Pinpoint the cell where the given text exists, returning its [X, Y] midpoint coordinate. 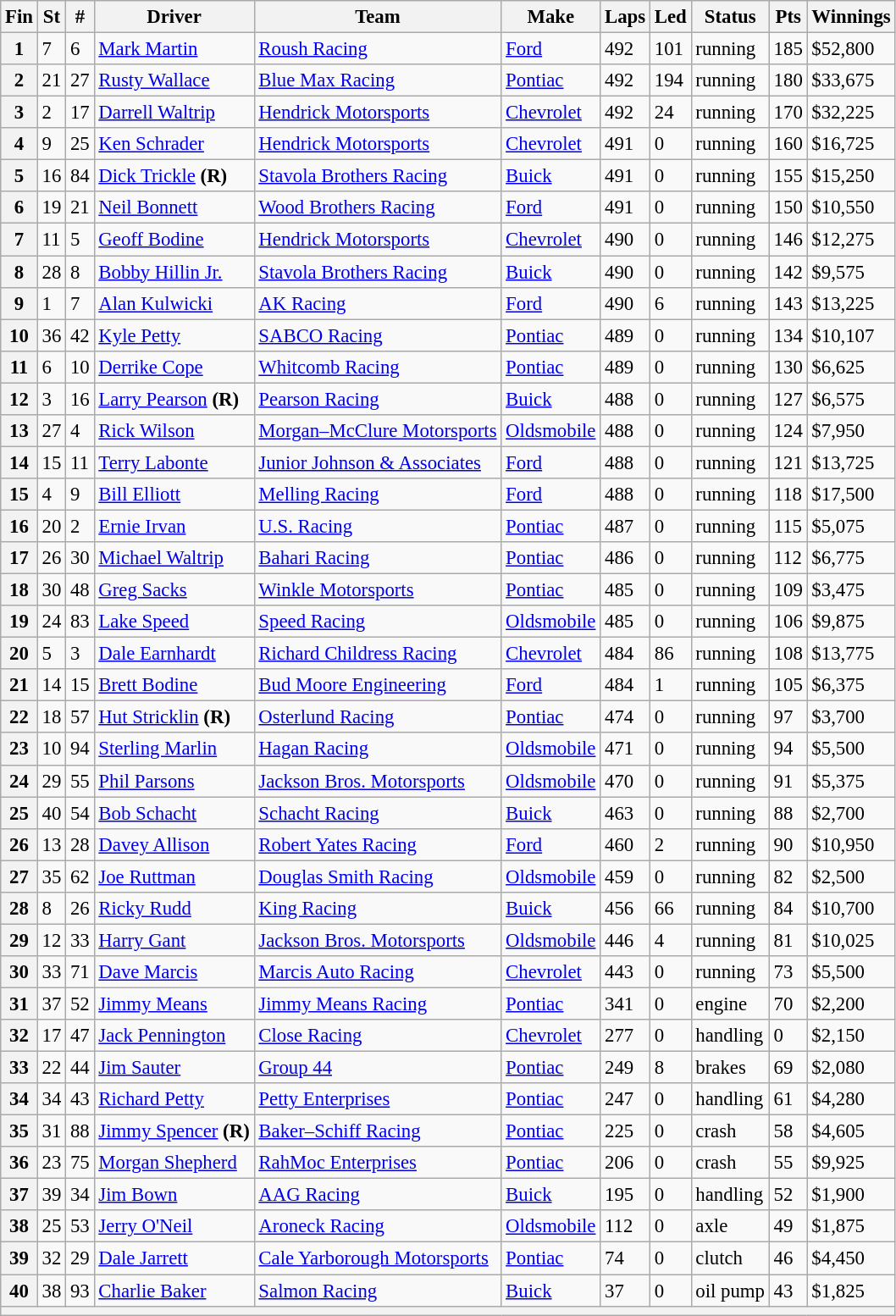
$33,675 [851, 80]
Larry Pearson (R) [174, 399]
46 [788, 1258]
Alan Kulwicki [174, 303]
460 [625, 844]
$16,725 [851, 144]
81 [788, 940]
61 [788, 1099]
471 [625, 749]
82 [788, 876]
$10,700 [851, 909]
$1,900 [851, 1195]
Cale Yarborough Motorsports [378, 1258]
$1,875 [851, 1227]
Roush Racing [378, 49]
74 [625, 1258]
170 [788, 113]
Laps [625, 17]
Douglas Smith Racing [378, 876]
Jack Pennington [174, 1036]
$13,775 [851, 654]
Jim Sauter [174, 1068]
195 [625, 1195]
$10,550 [851, 207]
446 [625, 940]
$13,225 [851, 303]
142 [788, 272]
443 [625, 972]
62 [80, 876]
Make [550, 17]
48 [80, 590]
Bahari Racing [378, 558]
Ken Schrader [174, 144]
194 [671, 80]
58 [788, 1131]
$17,500 [851, 495]
Aroneck Racing [378, 1227]
Wood Brothers Racing [378, 207]
Jimmy Means [174, 1004]
106 [788, 622]
206 [625, 1163]
$4,605 [851, 1131]
$12,275 [851, 240]
Dale Jarrett [174, 1258]
Harry Gant [174, 940]
$4,450 [851, 1258]
456 [625, 909]
Richard Petty [174, 1099]
$2,150 [851, 1036]
Pts [788, 17]
$15,250 [851, 176]
oil pump [730, 1291]
70 [788, 1004]
SABCO Racing [378, 335]
474 [625, 717]
AK Racing [378, 303]
Jerry O'Neil [174, 1227]
engine [730, 1004]
$6,375 [851, 685]
57 [80, 717]
105 [788, 685]
185 [788, 49]
180 [788, 80]
$10,107 [851, 335]
Fin [19, 17]
277 [625, 1036]
Phil Parsons [174, 781]
134 [788, 335]
Davey Allison [174, 844]
Hagan Racing [378, 749]
121 [788, 462]
$52,800 [851, 49]
Speed Racing [378, 622]
47 [80, 1036]
Neil Bonnett [174, 207]
Darrell Waltrip [174, 113]
Sterling Marlin [174, 749]
101 [671, 49]
155 [788, 176]
U.S. Racing [378, 526]
Dale Earnhardt [174, 654]
Group 44 [378, 1068]
Greg Sacks [174, 590]
49 [788, 1227]
Blue Max Racing [378, 80]
Bud Moore Engineering [378, 685]
Kyle Petty [174, 335]
$5,375 [851, 781]
$3,475 [851, 590]
$6,575 [851, 399]
Michael Waltrip [174, 558]
143 [788, 303]
Melling Racing [378, 495]
$2,200 [851, 1004]
Bill Elliott [174, 495]
$9,875 [851, 622]
Petty Enterprises [378, 1099]
brakes [730, 1068]
Robert Yates Racing [378, 844]
Salmon Racing [378, 1291]
463 [625, 813]
247 [625, 1099]
Dick Trickle (R) [174, 176]
487 [625, 526]
93 [80, 1291]
axle [730, 1227]
Bob Schacht [174, 813]
AAG Racing [378, 1195]
$2,080 [851, 1068]
Charlie Baker [174, 1291]
$4,280 [851, 1099]
115 [788, 526]
124 [788, 431]
Led [671, 17]
66 [671, 909]
$3,700 [851, 717]
Jimmy Means Racing [378, 1004]
# [80, 17]
249 [625, 1068]
Marcis Auto Racing [378, 972]
$10,025 [851, 940]
Close Racing [378, 1036]
109 [788, 590]
150 [788, 207]
97 [788, 717]
$1,825 [851, 1291]
44 [80, 1068]
341 [625, 1004]
Rusty Wallace [174, 80]
$9,925 [851, 1163]
Hut Stricklin (R) [174, 717]
St [51, 17]
73 [788, 972]
Ricky Rudd [174, 909]
Joe Ruttman [174, 876]
$10,950 [851, 844]
Lake Speed [174, 622]
$6,625 [851, 367]
Baker–Schiff Racing [378, 1131]
$32,225 [851, 113]
Winkle Motorsports [378, 590]
Brett Bodine [174, 685]
$5,075 [851, 526]
Team [378, 17]
130 [788, 367]
Whitcomb Racing [378, 367]
69 [788, 1068]
RahMoc Enterprises [378, 1163]
Morgan Shepherd [174, 1163]
King Racing [378, 909]
Dave Marcis [174, 972]
Junior Johnson & Associates [378, 462]
127 [788, 399]
91 [788, 781]
$7,950 [851, 431]
Jimmy Spencer (R) [174, 1131]
$6,775 [851, 558]
Rick Wilson [174, 431]
118 [788, 495]
459 [625, 876]
42 [80, 335]
225 [625, 1131]
83 [80, 622]
$13,725 [851, 462]
Mark Martin [174, 49]
86 [671, 654]
Bobby Hillin Jr. [174, 272]
$9,575 [851, 272]
470 [625, 781]
53 [80, 1227]
71 [80, 972]
90 [788, 844]
54 [80, 813]
Ernie Irvan [174, 526]
146 [788, 240]
Winnings [851, 17]
Schacht Racing [378, 813]
Jim Bown [174, 1195]
Geoff Bodine [174, 240]
Driver [174, 17]
$2,700 [851, 813]
75 [80, 1163]
clutch [730, 1258]
$2,500 [851, 876]
160 [788, 144]
Status [730, 17]
Morgan–McClure Motorsports [378, 431]
Pearson Racing [378, 399]
Richard Childress Racing [378, 654]
108 [788, 654]
Terry Labonte [174, 462]
Osterlund Racing [378, 717]
486 [625, 558]
Derrike Cope [174, 367]
